Find where the given text appears and provide that cell's center as (x, y) coordinate. 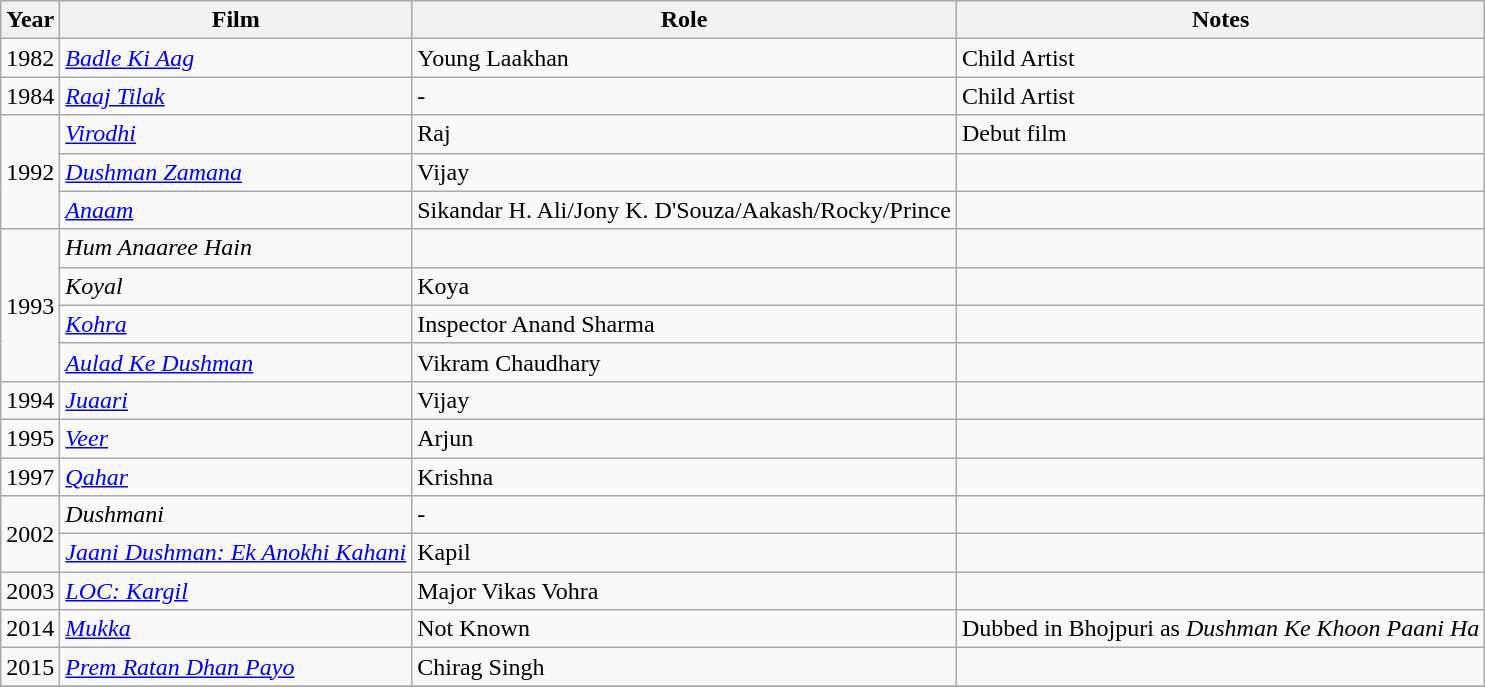
2002 (30, 534)
Dubbed in Bhojpuri as Dushman Ke Khoon Paani Ha (1220, 629)
Film (236, 20)
Kapil (684, 553)
2003 (30, 591)
Chirag Singh (684, 667)
1994 (30, 400)
2014 (30, 629)
Kohra (236, 324)
Aulad Ke Dushman (236, 362)
Arjun (684, 438)
Notes (1220, 20)
Virodhi (236, 134)
1984 (30, 96)
Juaari (236, 400)
Qahar (236, 477)
Young Laakhan (684, 58)
Raaj Tilak (236, 96)
Not Known (684, 629)
Veer (236, 438)
1993 (30, 305)
Dushmani (236, 515)
LOC: Kargil (236, 591)
Role (684, 20)
Sikandar H. Ali/Jony K. D'Souza/Aakash/Rocky/Prince (684, 210)
Badle Ki Aag (236, 58)
Koya (684, 286)
Year (30, 20)
Inspector Anand Sharma (684, 324)
Debut film (1220, 134)
1997 (30, 477)
2015 (30, 667)
Vikram Chaudhary (684, 362)
Raj (684, 134)
1992 (30, 172)
Dushman Zamana (236, 172)
Prem Ratan Dhan Payo (236, 667)
Koyal (236, 286)
Anaam (236, 210)
Jaani Dushman: Ek Anokhi Kahani (236, 553)
1982 (30, 58)
Mukka (236, 629)
Hum Anaaree Hain (236, 248)
Major Vikas Vohra (684, 591)
Krishna (684, 477)
1995 (30, 438)
